Extract the [x, y] coordinate from the center of the cell holding the provided text.  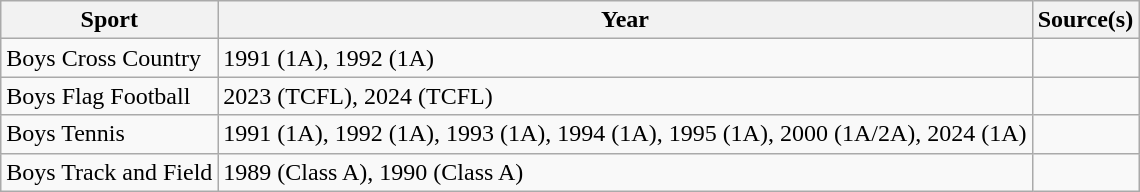
Boys Track and Field [110, 172]
Boys Cross Country [110, 58]
1991 (1A), 1992 (1A) [625, 58]
Boys Tennis [110, 134]
Boys Flag Football [110, 96]
2023 (TCFL), 2024 (TCFL) [625, 96]
Sport [110, 20]
1991 (1A), 1992 (1A), 1993 (1A), 1994 (1A), 1995 (1A), 2000 (1A/2A), 2024 (1A) [625, 134]
Source(s) [1086, 20]
Year [625, 20]
1989 (Class A), 1990 (Class A) [625, 172]
